Pinpoint the cell where the given text exists, returning its (X, Y) midpoint coordinate. 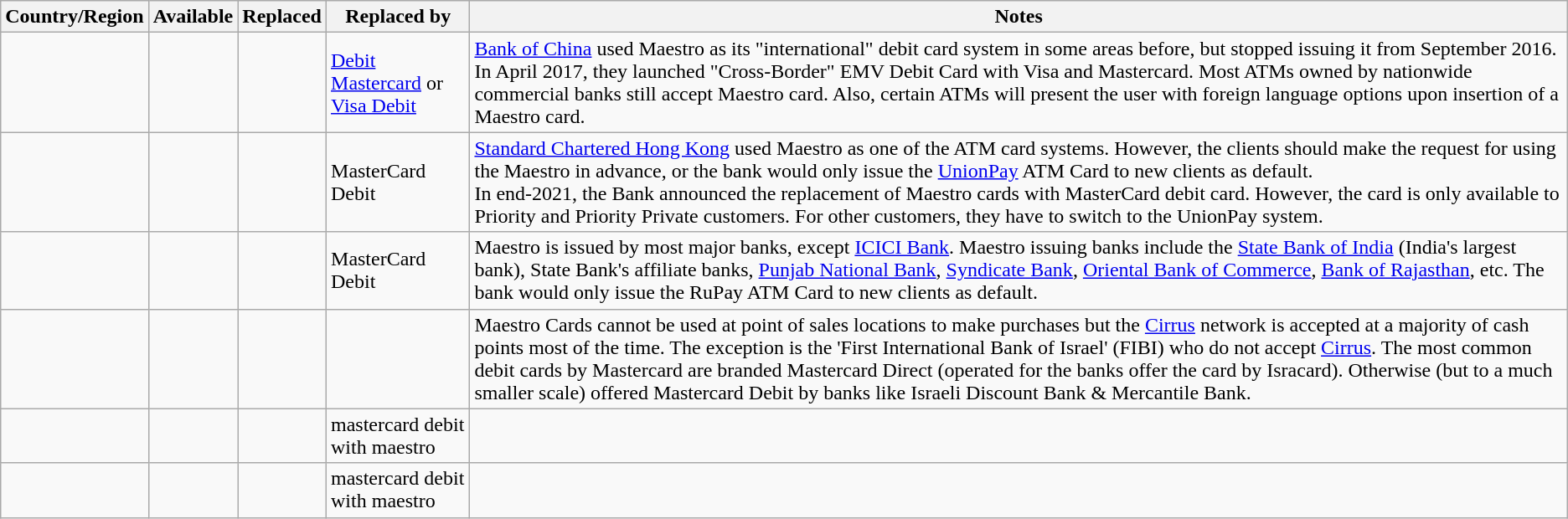
Replaced (282, 17)
Country/Region (75, 17)
Debit Mastercard or Visa Debit (399, 82)
Notes (1019, 17)
Replaced by (399, 17)
Available (193, 17)
